Locate the cell with the specified text and output its [X, Y] center coordinate. 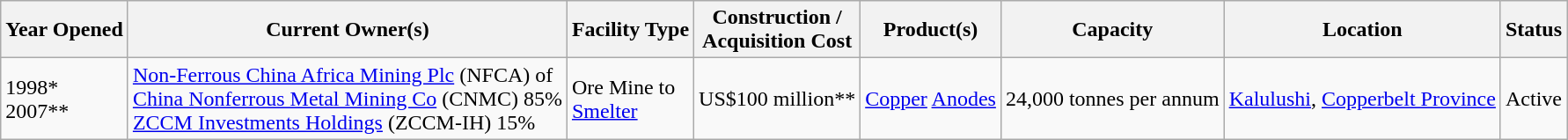
US$100 million** [778, 99]
Product(s) [931, 30]
1998*2007** [65, 99]
Kalulushi, Copperbelt Province [1362, 99]
Non-Ferrous China Africa Mining Plc (NFCA) ofChina Nonferrous Metal Mining Co (CNMC) 85%ZCCM Investments Holdings (ZCCM-IH) 15% [347, 99]
Current Owner(s) [347, 30]
Status [1533, 30]
Capacity [1112, 30]
Active [1533, 99]
Facility Type [630, 30]
Copper Anodes [931, 99]
Location [1362, 30]
Year Opened [65, 30]
24,000 tonnes per annum [1112, 99]
Construction /Acquisition Cost [778, 30]
Ore Mine toSmelter [630, 99]
